Capture the cell that displays the provided text and extract its (X, Y) central coordinate. 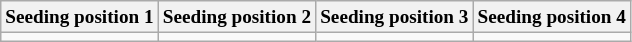
Seeding position 1 (80, 17)
Seeding position 3 (394, 17)
Seeding position 4 (552, 17)
Seeding position 2 (236, 17)
